Scan for the cell matching the given text and deliver its (x, y) coordinate at center. 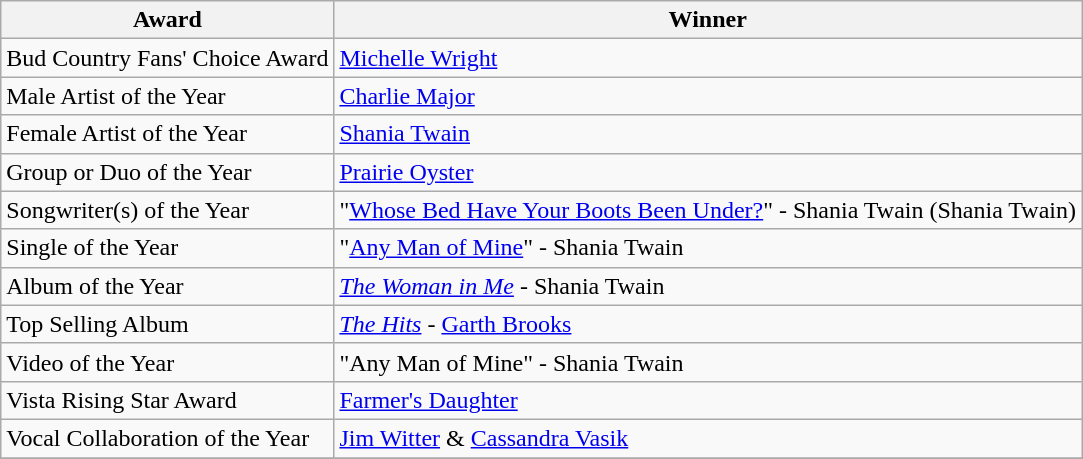
Shania Twain (708, 134)
"Whose Bed Have Your Boots Been Under?" - Shania Twain (Shania Twain) (708, 210)
Winner (708, 20)
Charlie Major (708, 96)
Jim Witter & Cassandra Vasik (708, 438)
Male Artist of the Year (168, 96)
The Woman in Me - Shania Twain (708, 286)
Vista Rising Star Award (168, 400)
Bud Country Fans' Choice Award (168, 58)
Single of the Year (168, 248)
Songwriter(s) of the Year (168, 210)
Award (168, 20)
Top Selling Album (168, 324)
Prairie Oyster (708, 172)
Michelle Wright (708, 58)
Video of the Year (168, 362)
Vocal Collaboration of the Year (168, 438)
Farmer's Daughter (708, 400)
Album of the Year (168, 286)
Group or Duo of the Year (168, 172)
Female Artist of the Year (168, 134)
The Hits - Garth Brooks (708, 324)
